Provide the [X, Y] coordinate of the cell's center where the given text is located.  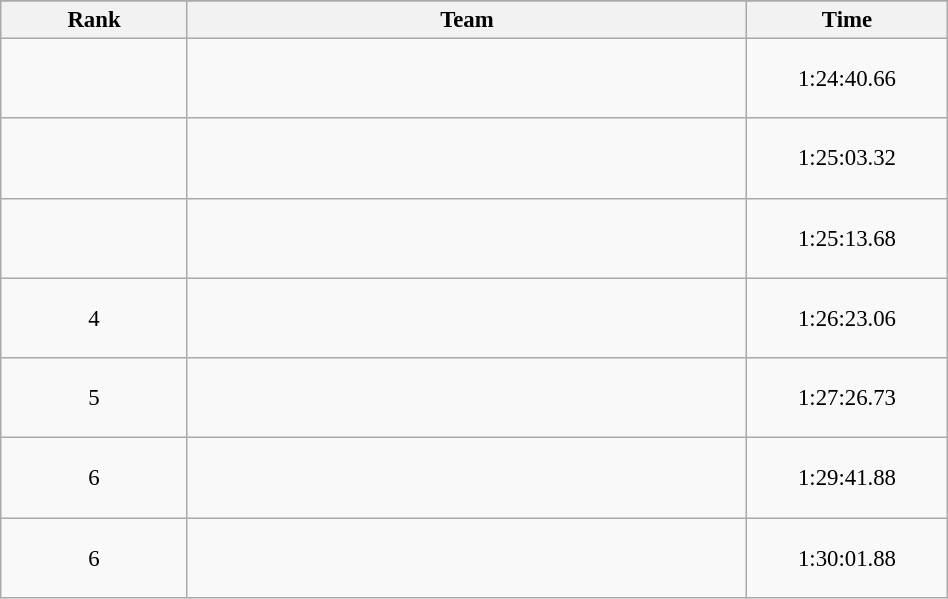
1:30:01.88 [848, 558]
5 [94, 398]
1:25:03.32 [848, 158]
1:24:40.66 [848, 79]
Team [466, 20]
4 [94, 318]
1:25:13.68 [848, 238]
1:26:23.06 [848, 318]
1:27:26.73 [848, 398]
1:29:41.88 [848, 478]
Rank [94, 20]
Time [848, 20]
